Pinpoint the cell where the given text exists, returning its (X, Y) midpoint coordinate. 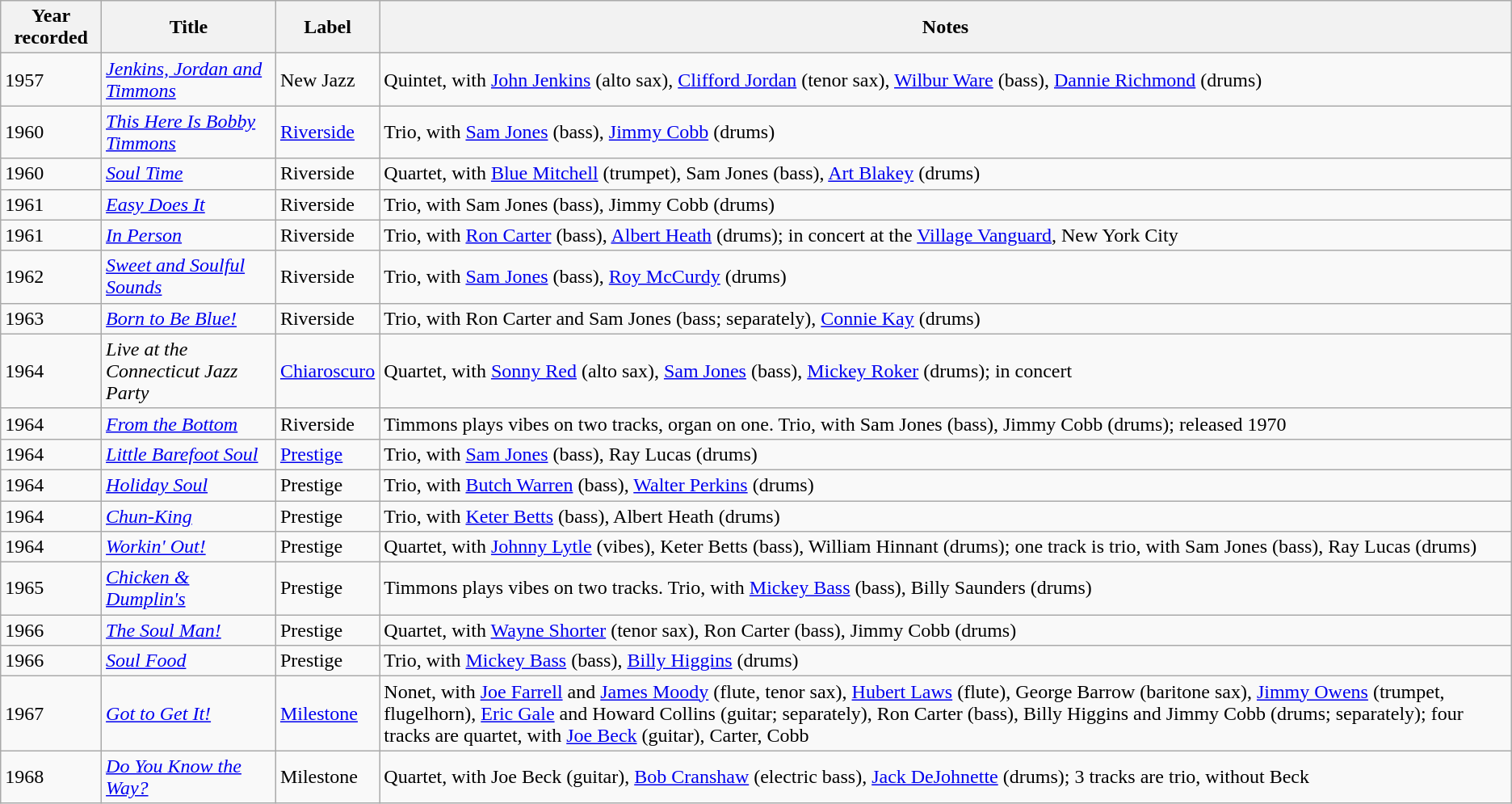
Quartet, with Joe Beck (guitar), Bob Cranshaw (electric bass), Jack DeJohnette (drums); 3 tracks are trio, without Beck (945, 777)
Quartet, with Johnny Lytle (vibes), Keter Betts (bass), William Hinnant (drums); one track is trio, with Sam Jones (bass), Ray Lucas (drums) (945, 547)
Quartet, with Blue Mitchell (trumpet), Sam Jones (bass), Art Blakey (drums) (945, 174)
Trio, with Mickey Bass (bass), Billy Higgins (drums) (945, 661)
New Jazz (327, 79)
From the Bottom (189, 423)
Trio, with Keter Betts (bass), Albert Heath (drums) (945, 516)
Quintet, with John Jenkins (alto sax), Clifford Jordan (tenor sax), Wilbur Ware (bass), Dannie Richmond (drums) (945, 79)
This Here Is Bobby Timmons (189, 133)
Holiday Soul (189, 485)
Trio, with Ron Carter and Sam Jones (bass; separately), Connie Kay (drums) (945, 318)
1957 (52, 79)
The Soul Man! (189, 630)
Jenkins, Jordan and Timmons (189, 79)
Label (327, 27)
In Person (189, 235)
1968 (52, 777)
Got to Get It! (189, 713)
1965 (52, 588)
Trio, with Ron Carter (bass), Albert Heath (drums); in concert at the Village Vanguard, New York City (945, 235)
Quartet, with Sonny Red (alto sax), Sam Jones (bass), Mickey Roker (drums); in concert (945, 371)
Title (189, 27)
Year recorded (52, 27)
Born to Be Blue! (189, 318)
Timmons plays vibes on two tracks, organ on one. Trio, with Sam Jones (bass), Jimmy Cobb (drums); released 1970 (945, 423)
1967 (52, 713)
Trio, with Butch Warren (bass), Walter Perkins (drums) (945, 485)
Trio, with Sam Jones (bass), Roy McCurdy (drums) (945, 276)
Workin' Out! (189, 547)
Chicken & Dumplin's (189, 588)
1962 (52, 276)
Soul Time (189, 174)
Easy Does It (189, 204)
Little Barefoot Soul (189, 454)
Live at the Connecticut Jazz Party (189, 371)
Chiaroscuro (327, 371)
Sweet and Soulful Sounds (189, 276)
Quartet, with Wayne Shorter (tenor sax), Ron Carter (bass), Jimmy Cobb (drums) (945, 630)
Soul Food (189, 661)
Trio, with Sam Jones (bass), Ray Lucas (drums) (945, 454)
Chun-King (189, 516)
Notes (945, 27)
Timmons plays vibes on two tracks. Trio, with Mickey Bass (bass), Billy Saunders (drums) (945, 588)
1963 (52, 318)
Do You Know the Way? (189, 777)
